Locate the cell with the specified text and output its (X, Y) center coordinate. 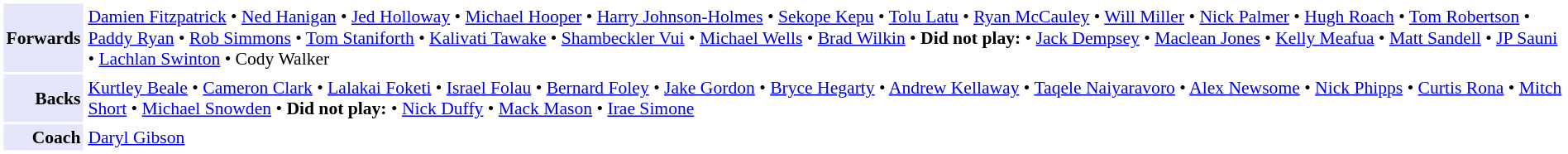
Backs (43, 98)
Daryl Gibson (825, 137)
Coach (43, 137)
Forwards (43, 37)
